Identify which cell holds the provided text, then report its (X, Y) central coordinate. 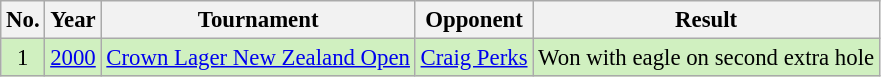
Opponent (474, 20)
Year (73, 20)
Craig Perks (474, 58)
No. (23, 20)
Result (706, 20)
1 (23, 58)
Won with eagle on second extra hole (706, 58)
Tournament (258, 20)
2000 (73, 58)
Crown Lager New Zealand Open (258, 58)
